For the text-containing cell, return its midpoint in [x, y] coordinate format. 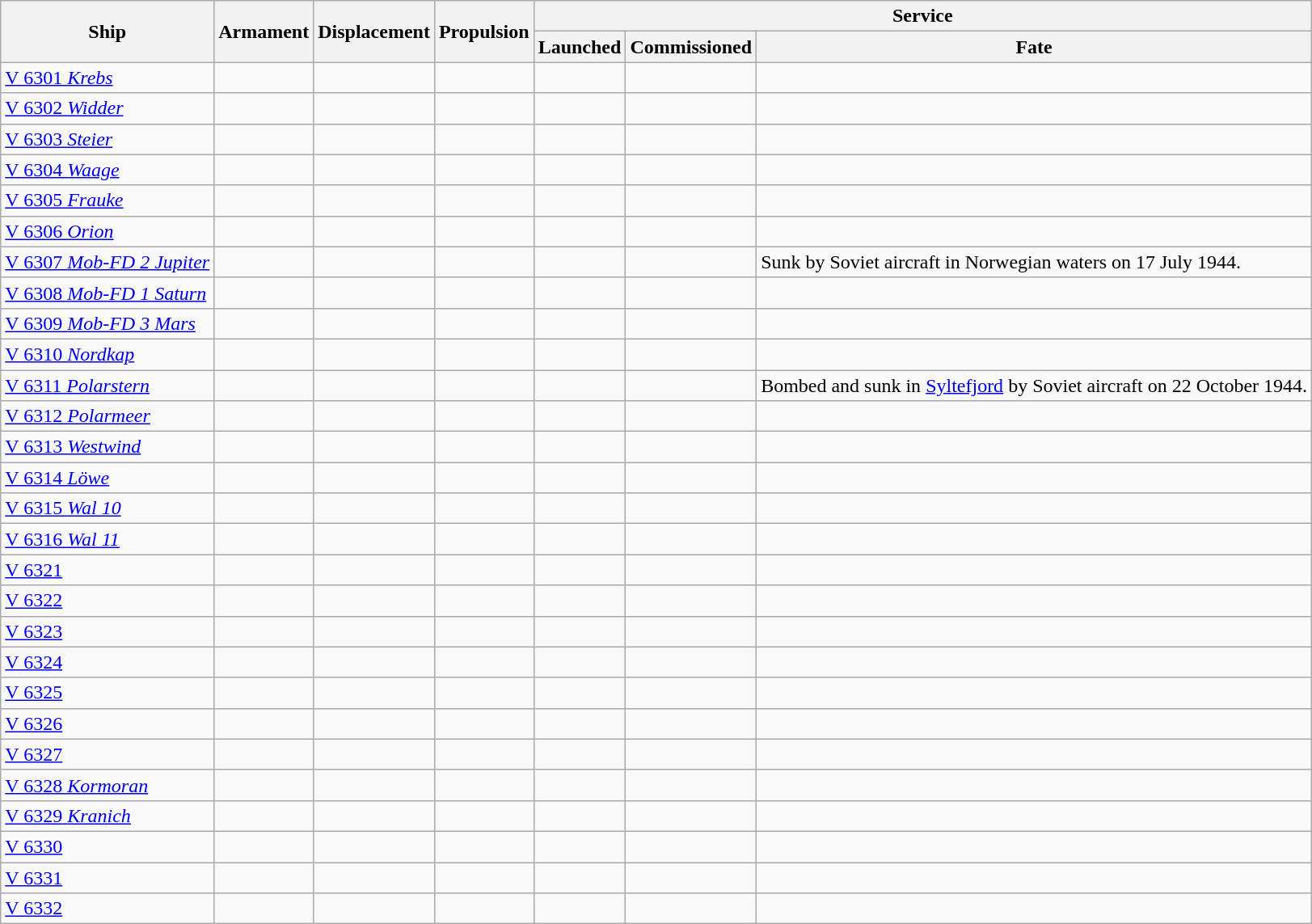
V 6305 Frauke [108, 200]
V 6330 [108, 846]
V 6316 Wal 11 [108, 539]
V 6311 Polarstern [108, 386]
V 6332 [108, 909]
V 6321 [108, 570]
Fate [1035, 47]
V 6324 [108, 662]
V 6331 [108, 877]
V 6308 Mob-FD 1 Saturn [108, 293]
V 6323 [108, 631]
V 6306 Orion [108, 231]
V 6322 [108, 601]
Armament [264, 32]
V 6314 Löwe [108, 478]
V 6313 Westwind [108, 447]
Launched [580, 47]
V 6325 [108, 693]
Service [922, 16]
V 6315 Wal 10 [108, 508]
V 6307 Mob-FD 2 Jupiter [108, 262]
V 6328 Kormoran [108, 785]
V 6326 [108, 724]
Bombed and sunk in Syltefjord by Soviet aircraft on 22 October 1944. [1035, 386]
V 6310 Nordkap [108, 354]
V 6304 Waage [108, 170]
Sunk by Soviet aircraft in Norwegian waters on 17 July 1944. [1035, 262]
V 6303 Steier [108, 139]
Propulsion [483, 32]
V 6301 Krebs [108, 78]
V 6312 Polarmeer [108, 416]
V 6327 [108, 754]
Displacement [374, 32]
Ship [108, 32]
V 6302 Widder [108, 108]
V 6329 Kranich [108, 816]
Commissioned [691, 47]
V 6309 Mob-FD 3 Mars [108, 323]
